Return the [x, y] coordinate for the center point of the cell that contains the specified text.  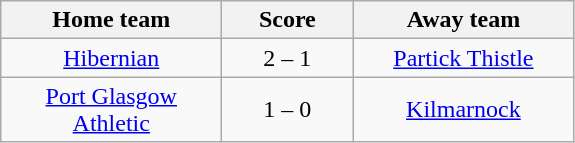
Port Glasgow Athletic [112, 110]
Partick Thistle [464, 58]
Away team [464, 20]
2 – 1 [288, 58]
Hibernian [112, 58]
Score [288, 20]
1 – 0 [288, 110]
Home team [112, 20]
Kilmarnock [464, 110]
